Determine the (x, y) coordinate at the center of the cell enclosing the given text.  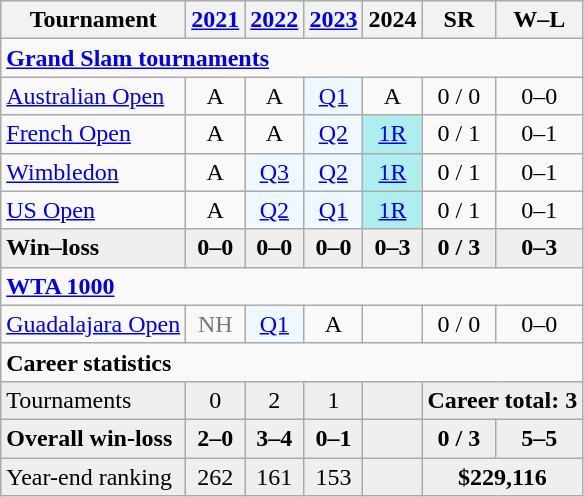
3–4 (274, 438)
Australian Open (94, 96)
NH (216, 324)
2021 (216, 20)
5–5 (540, 438)
Guadalajara Open (94, 324)
Win–loss (94, 248)
SR (459, 20)
2–0 (216, 438)
Overall win-loss (94, 438)
262 (216, 477)
Wimbledon (94, 172)
Career statistics (292, 362)
161 (274, 477)
US Open (94, 210)
Tournaments (94, 400)
Year-end ranking (94, 477)
$229,116 (502, 477)
Career total: 3 (502, 400)
2 (274, 400)
WTA 1000 (292, 286)
2022 (274, 20)
2023 (334, 20)
W–L (540, 20)
153 (334, 477)
Q3 (274, 172)
French Open (94, 134)
Grand Slam tournaments (292, 58)
1 (334, 400)
0 (216, 400)
Tournament (94, 20)
2024 (392, 20)
